Return (X, Y) of the center of cell containing provided text 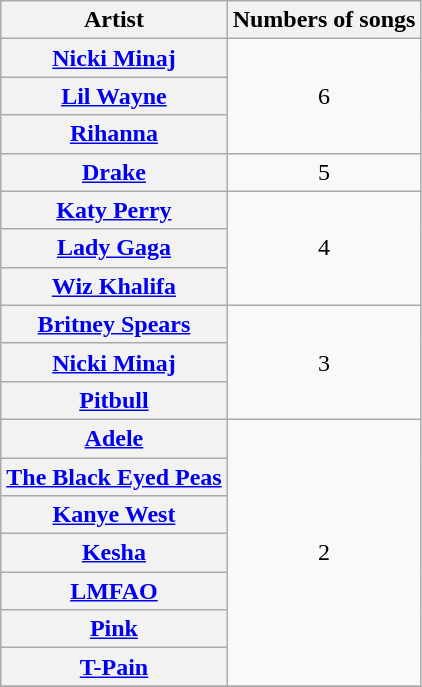
LMFAO (114, 591)
Kesha (114, 553)
Adele (114, 438)
Rihanna (114, 134)
T-Pain (114, 667)
2 (324, 552)
4 (324, 248)
Artist (114, 20)
Wiz Khalifa (114, 286)
Lil Wayne (114, 96)
The Black Eyed Peas (114, 477)
Kanye West (114, 515)
Pitbull (114, 400)
Numbers of songs (324, 20)
Pink (114, 629)
6 (324, 96)
Katy Perry (114, 210)
3 (324, 362)
Lady Gaga (114, 248)
Drake (114, 172)
Britney Spears (114, 324)
5 (324, 172)
